Detect which cell encompasses the target text, then output its (x, y) center coordinate. 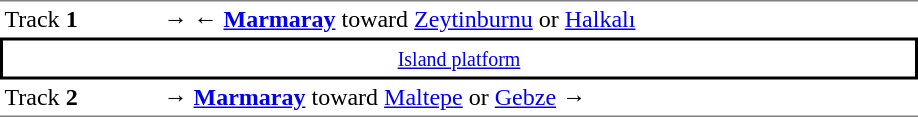
→ ← Marmaray toward Zeytinburnu or Halkalı (538, 19)
Track 1 (80, 19)
Island platform (459, 59)
